Output the (x, y) coordinate of the center of the cell containing the given text.  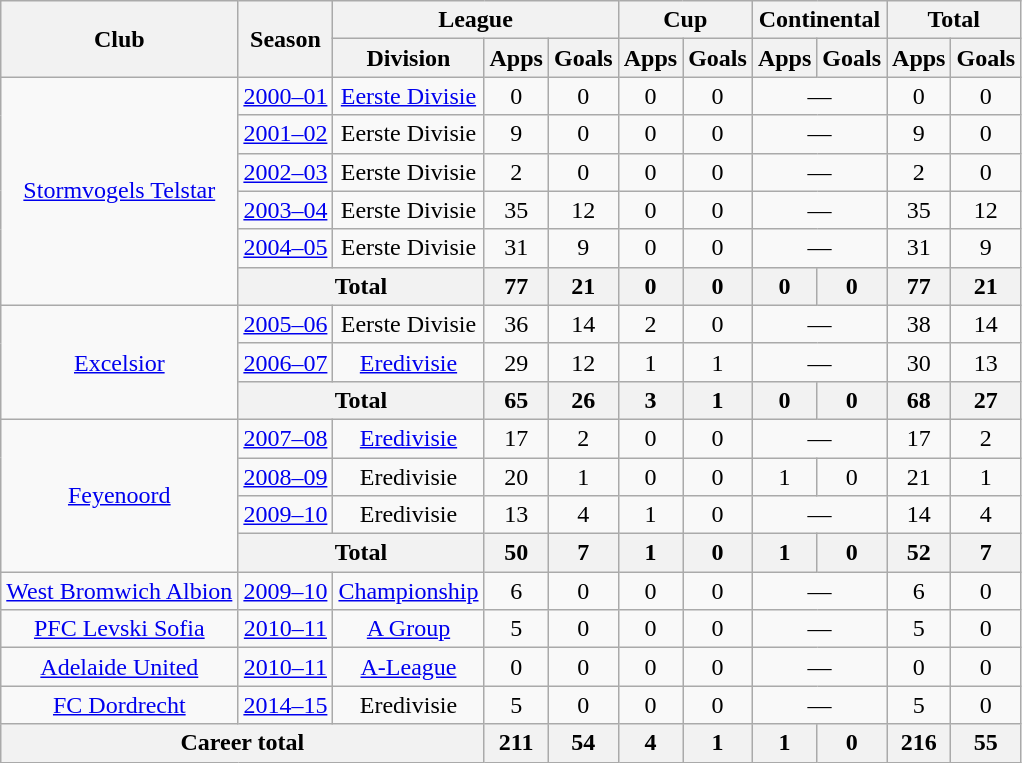
52 (919, 553)
216 (919, 743)
2006–07 (286, 362)
38 (919, 324)
65 (516, 400)
Season (286, 39)
54 (583, 743)
26 (583, 400)
3 (650, 400)
211 (516, 743)
2014–15 (286, 705)
A Group (408, 629)
2002–03 (286, 172)
2003–04 (286, 210)
2008–09 (286, 477)
2004–05 (286, 248)
2001–02 (286, 134)
2000–01 (286, 96)
Stormvogels Telstar (120, 191)
50 (516, 553)
29 (516, 362)
2005–06 (286, 324)
League (476, 20)
Cup (685, 20)
Continental (819, 20)
West Bromwich Albion (120, 591)
Club (120, 39)
Championship (408, 591)
PFC Levski Sofia (120, 629)
A-League (408, 667)
30 (919, 362)
27 (986, 400)
Feyenoord (120, 495)
Adelaide United (120, 667)
36 (516, 324)
2007–08 (286, 438)
FC Dordrecht (120, 705)
20 (516, 477)
Excelsior (120, 362)
55 (986, 743)
Career total (242, 743)
68 (919, 400)
Division (408, 58)
